Search for the cell housing the specified text and yield its (X, Y) center coordinate. 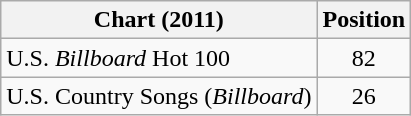
26 (364, 96)
U.S. Country Songs (Billboard) (159, 96)
Chart (2011) (159, 20)
U.S. Billboard Hot 100 (159, 58)
Position (364, 20)
82 (364, 58)
